Find where the given text appears and provide that cell's center as (X, Y) coordinate. 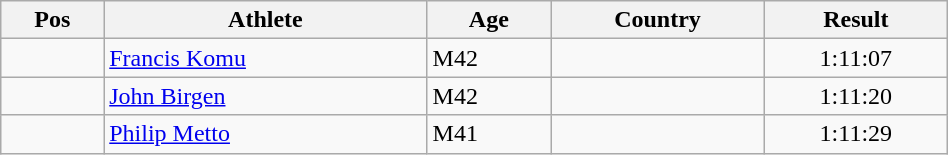
Philip Metto (266, 134)
Francis Komu (266, 58)
John Birgen (266, 96)
1:11:29 (856, 134)
1:11:07 (856, 58)
Pos (52, 20)
Result (856, 20)
1:11:20 (856, 96)
Age (488, 20)
Athlete (266, 20)
Country (658, 20)
M41 (488, 134)
